Determine the (x, y) coordinate at the center of the cell enclosing the given text.  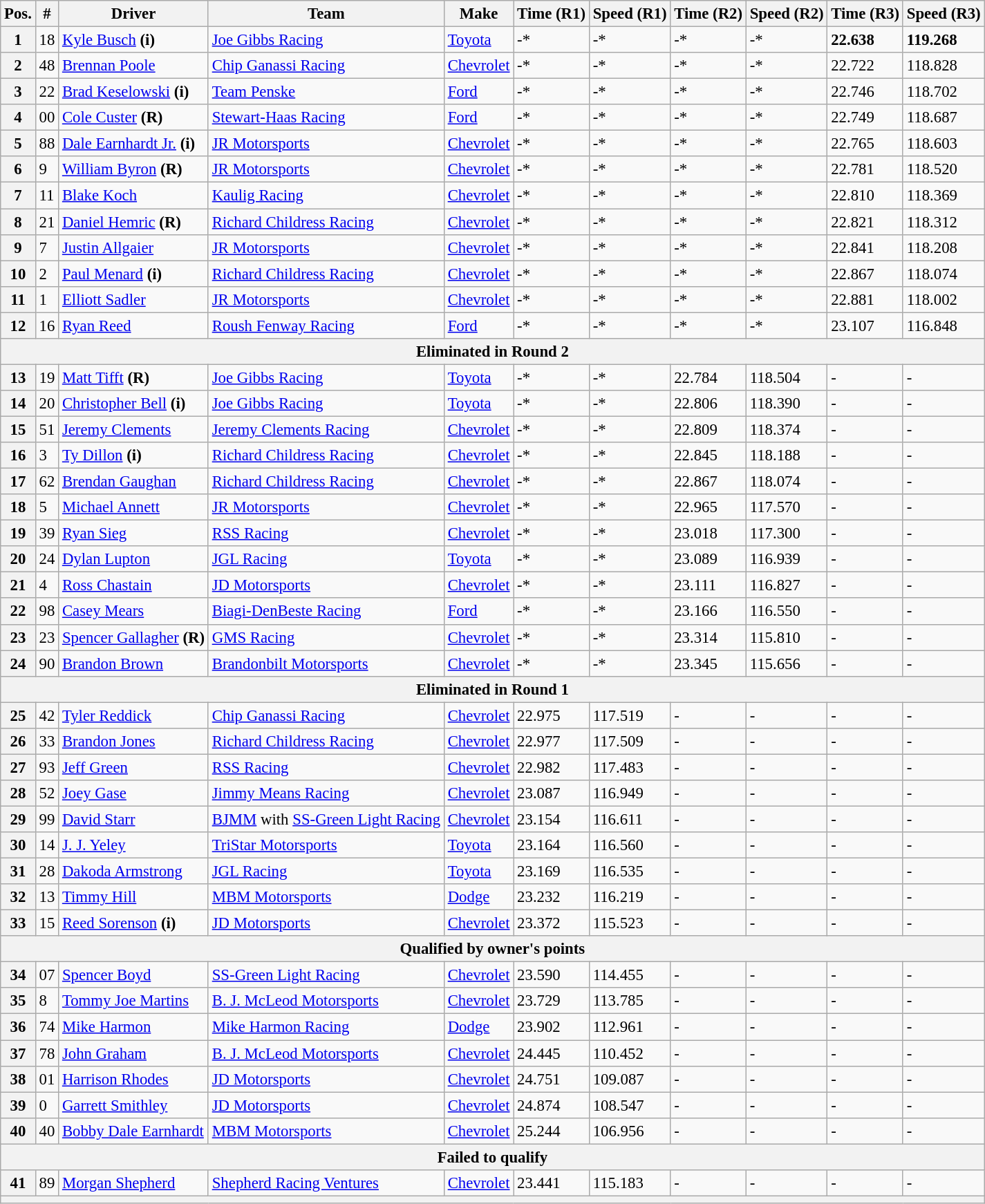
Spencer Gallagher (R) (134, 637)
115.656 (787, 664)
Michael Annett (134, 507)
Spencer Boyd (134, 975)
116.611 (630, 819)
109.087 (630, 1079)
Harrison Rhodes (134, 1079)
118.603 (944, 144)
31 (18, 872)
Casey Mears (134, 612)
23.087 (552, 793)
22.749 (865, 117)
Tommy Joe Martins (134, 1001)
Dakoda Armstrong (134, 872)
22.975 (552, 715)
23.089 (709, 559)
Time (R2) (709, 14)
34 (18, 975)
118.687 (944, 117)
Christopher Bell (i) (134, 404)
116.535 (630, 872)
Joey Gase (134, 793)
GMS Racing (326, 637)
118.369 (944, 196)
23.169 (552, 872)
118.374 (787, 429)
23.729 (552, 1001)
118.702 (944, 92)
Dylan Lupton (134, 559)
116.219 (630, 897)
Jeremy Clements (134, 429)
24.445 (552, 1053)
114.455 (630, 975)
BJMM with SS-Green Light Racing (326, 819)
62 (47, 482)
Matt Tifft (R) (134, 377)
Brad Keselowski (i) (134, 92)
25.244 (552, 1131)
Elliott Sadler (134, 299)
Brendan Gaughan (134, 482)
Kyle Busch (i) (134, 40)
Cole Custer (R) (134, 117)
118.188 (787, 455)
26 (18, 742)
Ross Chastain (134, 585)
22.809 (709, 429)
38 (18, 1079)
24.751 (552, 1079)
Biagi-DenBeste Racing (326, 612)
106.956 (630, 1131)
117.570 (787, 507)
116.550 (787, 612)
93 (47, 767)
Ryan Sieg (134, 534)
117.483 (630, 767)
Speed (R2) (787, 14)
30 (18, 845)
115.810 (787, 637)
118.002 (944, 299)
22.746 (865, 92)
113.785 (630, 1001)
Paul Menard (i) (134, 274)
23.166 (709, 612)
Justin Allgaier (134, 247)
22.982 (552, 767)
115.523 (630, 923)
23.164 (552, 845)
Driver (134, 14)
23.111 (709, 585)
118.390 (787, 404)
00 (47, 117)
29 (18, 819)
36 (18, 1027)
Mike Harmon (134, 1027)
Team (326, 14)
117.509 (630, 742)
22.765 (865, 144)
Jeremy Clements Racing (326, 429)
116.939 (787, 559)
110.452 (630, 1053)
22.810 (865, 196)
23.018 (709, 534)
78 (47, 1053)
22.845 (709, 455)
10 (18, 274)
# (47, 14)
Roush Fenway Racing (326, 326)
Brandon Brown (134, 664)
88 (47, 144)
98 (47, 612)
22.781 (865, 169)
74 (47, 1027)
Brennan Poole (134, 66)
Ty Dillon (i) (134, 455)
23.372 (552, 923)
SS-Green Light Racing (326, 975)
22.806 (709, 404)
24.874 (552, 1105)
22.841 (865, 247)
116.949 (630, 793)
22.821 (865, 222)
Make (478, 14)
52 (47, 793)
119.268 (944, 40)
89 (47, 1183)
23.314 (709, 637)
108.547 (630, 1105)
Morgan Shepherd (134, 1183)
41 (18, 1183)
118.828 (944, 66)
116.848 (944, 326)
112.961 (630, 1027)
Time (R3) (865, 14)
Stewart-Haas Racing (326, 117)
115.183 (630, 1183)
90 (47, 664)
Jeff Green (134, 767)
22.784 (709, 377)
David Starr (134, 819)
Brandonbilt Motorsports (326, 664)
17 (18, 482)
23.441 (552, 1183)
William Byron (R) (134, 169)
99 (47, 819)
Ryan Reed (134, 326)
Shepherd Racing Ventures (326, 1183)
23.107 (865, 326)
22.638 (865, 40)
Garrett Smithley (134, 1105)
22.881 (865, 299)
117.519 (630, 715)
51 (47, 429)
12 (18, 326)
Pos. (18, 14)
22.965 (709, 507)
Brandon Jones (134, 742)
Team Penske (326, 92)
22.722 (865, 66)
Speed (R1) (630, 14)
23.232 (552, 897)
118.520 (944, 169)
Bobby Dale Earnhardt (134, 1131)
Qualified by owner's points (492, 949)
22.977 (552, 742)
116.827 (787, 585)
32 (18, 897)
42 (47, 715)
Tyler Reddick (134, 715)
118.208 (944, 247)
Daniel Hemric (R) (134, 222)
Speed (R3) (944, 14)
25 (18, 715)
23.902 (552, 1027)
Kaulig Racing (326, 196)
6 (18, 169)
01 (47, 1079)
07 (47, 975)
37 (18, 1053)
116.560 (630, 845)
23.590 (552, 975)
117.300 (787, 534)
118.504 (787, 377)
Dale Earnhardt Jr. (i) (134, 144)
48 (47, 66)
23.154 (552, 819)
35 (18, 1001)
Eliminated in Round 2 (492, 352)
TriStar Motorsports (326, 845)
27 (18, 767)
Mike Harmon Racing (326, 1027)
23.345 (709, 664)
John Graham (134, 1053)
Eliminated in Round 1 (492, 689)
Jimmy Means Racing (326, 793)
Timmy Hill (134, 897)
118.312 (944, 222)
Blake Koch (134, 196)
Reed Sorenson (i) (134, 923)
0 (47, 1105)
J. J. Yeley (134, 845)
Time (R1) (552, 14)
Failed to qualify (492, 1157)
